Scan for the cell matching the given text and deliver its [x, y] coordinate at center. 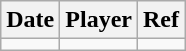
Player [99, 20]
Ref [160, 20]
Date [30, 20]
